Output the (x, y) coordinate of the center of the cell containing the given text.  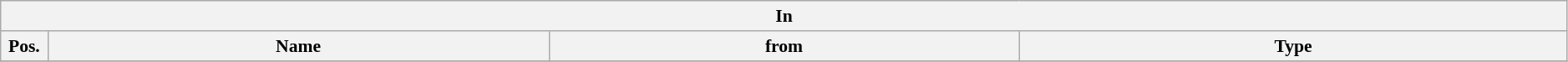
In (784, 16)
Name (298, 46)
Type (1293, 46)
from (784, 46)
Pos. (24, 46)
